For the text-containing cell, return its midpoint in (x, y) coordinate format. 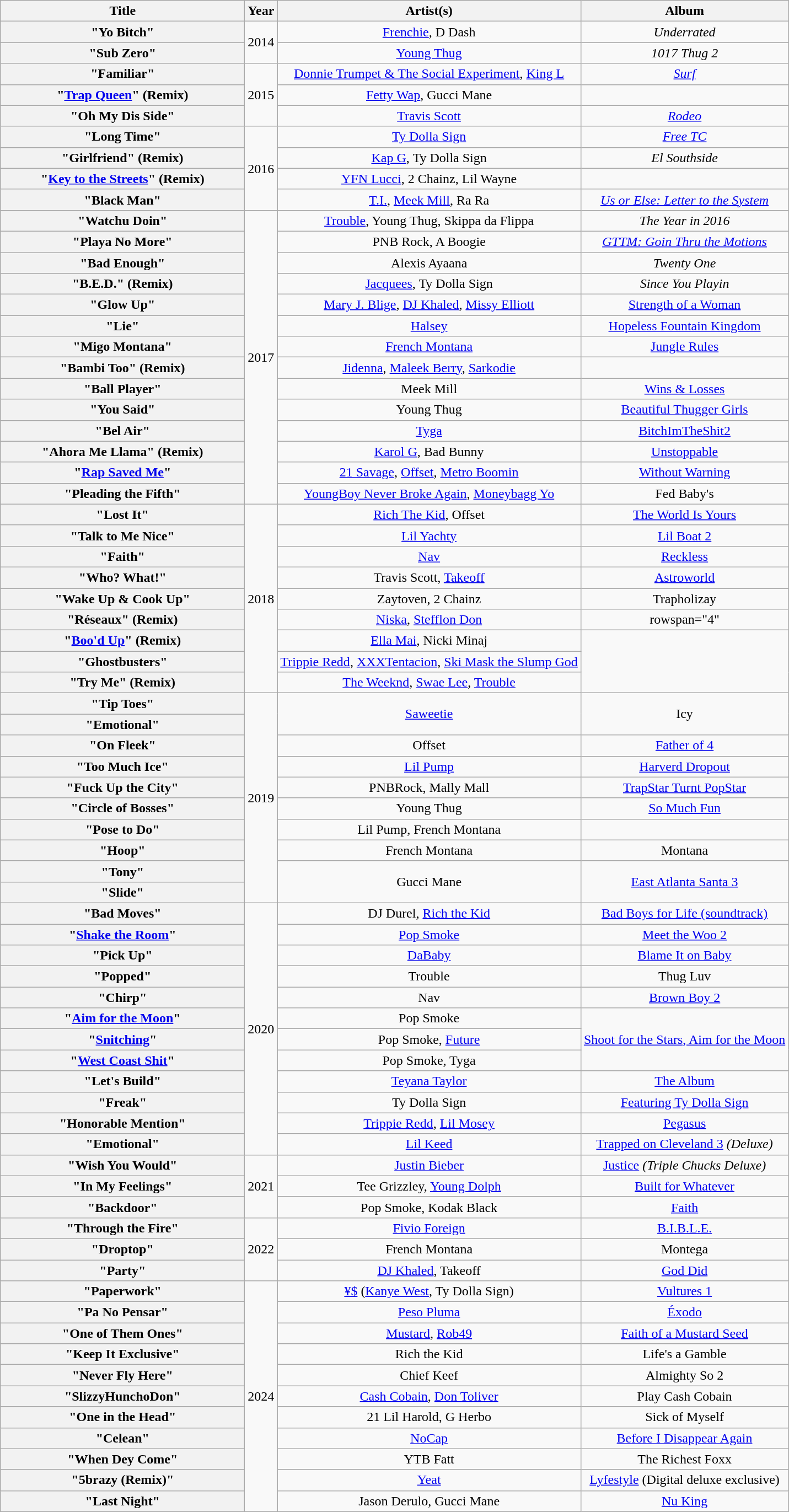
Travis Scott (429, 116)
Vultures 1 (684, 1291)
Lil Boat 2 (684, 535)
Beautiful Thugger Girls (684, 410)
2019 (261, 798)
Year (261, 11)
Icy (684, 714)
"Pleading the Fifth" (122, 494)
"Party" (122, 1270)
Underrated (684, 32)
"Bad Enough" (122, 263)
"Réseaux" (Remix) (122, 620)
Travis Scott, Takeoff (429, 577)
"Migo Montana" (122, 347)
Rich the Kid (429, 1354)
Jacquees, Ty Dolla Sign (429, 284)
Niska, Stefflon Don (429, 620)
"Sub Zero" (122, 53)
2022 (261, 1249)
"Playa No More" (122, 242)
The Album (684, 1081)
PNB Rock, A Boogie (429, 242)
2021 (261, 1186)
2018 (261, 599)
Karol G, Bad Bunny (429, 452)
"Key to the Streets" (Remix) (122, 179)
"Lie" (122, 326)
Teyana Taylor (429, 1081)
"Try Me" (Remix) (122, 683)
Justice (Triple Chucks Deluxe) (684, 1165)
"Ghostbusters" (122, 662)
"Ball Player" (122, 389)
"Long Time" (122, 137)
Since You Playin (684, 284)
God Did (684, 1270)
Trapholizay (684, 598)
Nu King (684, 1501)
Tee Grizzley, Young Dolph (429, 1186)
21 Savage, Offset, Metro Boomin (429, 473)
"B.E.D." (Remix) (122, 284)
Frenchie, D Dash (429, 32)
"Chirp" (122, 998)
Without Warning (684, 473)
"Honorable Mention" (122, 1123)
Jason Derulo, Gucci Mane (429, 1501)
Surf (684, 74)
Montega (684, 1249)
Chief Keef (429, 1375)
Pop Smoke, Tyga (429, 1060)
Yeat (429, 1480)
Peso Pluma (429, 1312)
Free TC (684, 137)
Thug Luv (684, 977)
"Faith" (122, 556)
Faith of a Mustard Seed (684, 1333)
"Hoop" (122, 850)
Astroworld (684, 577)
T.I., Meek Mill, Ra Ra (429, 200)
Fed Baby's (684, 494)
"Circle of Bosses" (122, 808)
El Southside (684, 158)
"Popped" (122, 977)
"Wish You Would" (122, 1165)
"Bad Moves" (122, 913)
BitchImTheShit2 (684, 431)
"One of Them Ones" (122, 1333)
Faith (684, 1207)
2015 (261, 95)
"SlizzyHunchoDon" (122, 1396)
Cash Cobain, Don Toliver (429, 1396)
"Bel Air" (122, 431)
"Oh My Dis Side" (122, 116)
"Ahora Me Llama" (Remix) (122, 452)
"On Fleek" (122, 746)
"Last Night" (122, 1501)
Rodeo (684, 116)
"One in the Head" (122, 1417)
Halsey (429, 326)
East Atlanta Santa 3 (684, 882)
"Watchu Doin" (122, 221)
"Wake Up & Cook Up" (122, 598)
YTB Fatt (429, 1459)
GTTM: Goin Thru the Motions (684, 242)
Mary J. Blige, DJ Khaled, Missy Elliott (429, 305)
Harverd Dropout (684, 766)
Fetty Wap, Gucci Mane (429, 95)
Reckless (684, 556)
21 Lil Harold, G Herbo (429, 1417)
Donnie Trumpet & The Social Experiment, King L (429, 74)
Pop Smoke, Kodak Black (429, 1207)
"Yo Bitch" (122, 32)
Saweetie (429, 714)
Wins & Losses (684, 389)
Lil Pump, French Montana (429, 829)
"Fuck Up the City" (122, 787)
2016 (261, 168)
Montana (684, 850)
2024 (261, 1396)
The Richest Foxx (684, 1459)
"Black Man" (122, 200)
"Rap Saved Me" (122, 473)
"Pa No Pensar" (122, 1312)
2014 (261, 42)
"5brazy (Remix)" (122, 1480)
"Familiar" (122, 74)
B.I.B.L.E. (684, 1228)
Meet the Woo 2 (684, 935)
DJ Durel, Rich the Kid (429, 913)
Title (122, 11)
Pegasus (684, 1123)
"Who? What!" (122, 577)
"West Coast Shit" (122, 1060)
Father of 4 (684, 746)
The World Is Yours (684, 514)
Trippie Redd, Lil Mosey (429, 1123)
Bad Boys for Life (soundtrack) (684, 913)
"You Said" (122, 410)
Before I Disappear Again (684, 1438)
Zaytoven, 2 Chainz (429, 598)
Shoot for the Stars, Aim for the Moon (684, 1039)
Blame It on Baby (684, 956)
"Backdoor" (122, 1207)
YFN Lucci, 2 Chainz, Lil Wayne (429, 179)
Hopeless Fountain Kingdom (684, 326)
Kap G, Ty Dolla Sign (429, 158)
Lil Yachty (429, 535)
"Freak" (122, 1102)
Lil Keed (429, 1144)
2017 (261, 357)
TrapStar Turnt PopStar (684, 787)
Featuring Ty Dolla Sign (684, 1102)
"Pick Up" (122, 956)
Pop Smoke, Future (429, 1039)
"Snitching" (122, 1039)
Artist(s) (429, 11)
"Tip Toes" (122, 704)
So Much Fun (684, 808)
Fivio Foreign (429, 1228)
Trapped on Cleveland 3 (Deluxe) (684, 1144)
"Too Much Ice" (122, 766)
rowspan="4" (684, 620)
"Slide" (122, 892)
"Glow Up" (122, 305)
Jungle Rules (684, 347)
YoungBoy Never Broke Again, Moneybagg Yo (429, 494)
Album (684, 11)
¥$ (Kanye West, Ty Dolla Sign) (429, 1291)
Lyfestyle (Digital deluxe exclusive) (684, 1480)
DJ Khaled, Takeoff (429, 1270)
PNBRock, Mally Mall (429, 787)
Jidenna, Maleek Berry, Sarkodie (429, 368)
Strength of a Woman (684, 305)
The Year in 2016 (684, 221)
Justin Bieber (429, 1165)
"Paperwork" (122, 1291)
"Droptop" (122, 1249)
Alexis Ayaana (429, 263)
Built for Whatever (684, 1186)
Mustard, Rob49 (429, 1333)
Life's a Gamble (684, 1354)
"Tony" (122, 871)
Unstoppable (684, 452)
Ella Mai, Nicki Minaj (429, 641)
"Lost It" (122, 514)
Play Cash Cobain (684, 1396)
Rich The Kid, Offset (429, 514)
1017 Thug 2 (684, 53)
The Weeknd, Swae Lee, Trouble (429, 683)
"Bambi Too" (Remix) (122, 368)
"Through the Fire" (122, 1228)
Brown Boy 2 (684, 998)
"Boo'd Up" (Remix) (122, 641)
"Celean" (122, 1438)
Trippie Redd, XXXTentacion, Ski Mask the Slump God (429, 662)
Almighty So 2 (684, 1375)
Tyga (429, 431)
Twenty One (684, 263)
NoCap (429, 1438)
Lil Pump (429, 766)
"Aim for the Moon" (122, 1018)
"Keep It Exclusive" (122, 1354)
"Shake the Room" (122, 935)
Us or Else: Letter to the System (684, 200)
DaBaby (429, 956)
"When Dey Come" (122, 1459)
"Trap Queen" (Remix) (122, 95)
Meek Mill (429, 389)
Trouble (429, 977)
"Let's Build" (122, 1081)
"In My Feelings" (122, 1186)
2020 (261, 1029)
Éxodo (684, 1312)
Offset (429, 746)
"Talk to Me Nice" (122, 535)
Trouble, Young Thug, Skippa da Flippa (429, 221)
Sick of Myself (684, 1417)
"Girlfriend" (Remix) (122, 158)
"Pose to Do" (122, 829)
"Never Fly Here" (122, 1375)
Gucci Mane (429, 882)
